Search for the cell housing the specified text and yield its (X, Y) center coordinate. 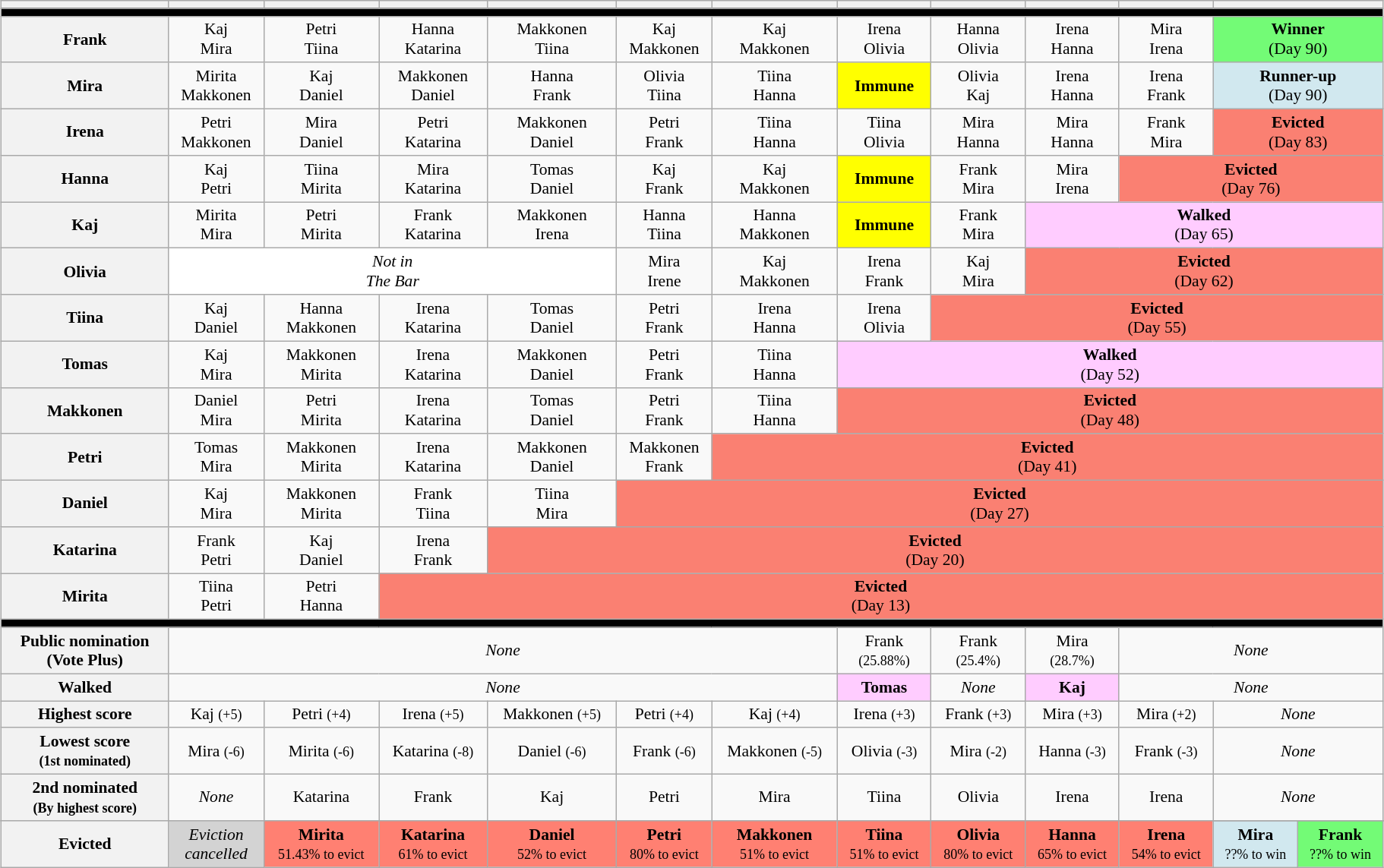
MiraDaniel (321, 132)
Evictioncancelled (216, 844)
Winner (Day 90) (1297, 39)
Evicted (Day 76) (1250, 179)
TiinaOlivia (884, 132)
Frank (-6) (664, 752)
Petri80% to evict (664, 844)
MakkonenIrena (552, 225)
FrankTiina (433, 504)
Katarina61% to evict (433, 844)
HannaFrank (552, 87)
Katarina (-8) (433, 752)
MiritaMira (216, 225)
TiinaPetri (216, 597)
Irena (+3) (884, 715)
Kaj (+4) (775, 715)
Runner-up (Day 90) (1297, 87)
Frank (+3) (978, 715)
TomasMira (216, 457)
2nd nominated(By highest score) (85, 797)
Lowest score(1st nominated) (85, 752)
Frank(25.4%) (978, 650)
HannaKatarina (433, 39)
PetriHanna (321, 597)
HannaTiina (664, 225)
Mira (+2) (1166, 715)
Evicted (Day 83) (1297, 132)
Olivia (-3) (884, 752)
Makkonen (+5) (552, 715)
Evicted (85, 844)
Walked (Day 52) (1110, 365)
Olivia80% to evict (978, 844)
MakkonenTiina (552, 39)
Makkonen (85, 410)
Frank (-3) (1166, 752)
MakkonenFrank (664, 457)
Frank??% to win (1341, 844)
KajFrank (664, 179)
Hanna (-3) (1073, 752)
MiraIrene (664, 272)
Public nomination(Vote Plus) (85, 650)
Evicted (Day 62) (1205, 272)
Mirita (-6) (321, 752)
Evicted (Day 27) (1000, 504)
Evicted (Day 13) (880, 597)
Evicted (Day 41) (1047, 457)
Walked (Day 65) (1205, 225)
Makkonen (-5) (775, 752)
Makkonen51% to evict (775, 844)
Evicted (Day 20) (936, 550)
Daniel52% to evict (552, 844)
Mira??% to win (1256, 844)
TiinaMira (552, 504)
Hanna65% to evict (1073, 844)
Mirita (85, 597)
KajPetri (216, 179)
Mira (-2) (978, 752)
Irena (+5) (433, 715)
Walked (85, 687)
Evicted (Day 55) (1157, 317)
Mira (-6) (216, 752)
Mira (+3) (1073, 715)
Daniel (85, 504)
Hanna (85, 179)
MiraKatarina (433, 179)
Not inThe Bar (393, 272)
Evicted (Day 48) (1110, 410)
PetriKatarina (433, 132)
TiinaMirita (321, 179)
Highest score (85, 715)
OliviaKaj (978, 87)
MiritaMakkonen (216, 87)
FrankKatarina (433, 225)
PetriMakkonen (216, 132)
Kaj (+5) (216, 715)
Daniel (-6) (552, 752)
Irena54% to evict (1166, 844)
Mira(28.7%) (1073, 650)
Tiina51% to evict (884, 844)
Mirita51.43% to evict (321, 844)
DanielMira (216, 410)
PetriTiina (321, 39)
Frank(25.88%) (884, 650)
FrankPetri (216, 550)
HannaOlivia (978, 39)
OliviaTiina (664, 87)
